Capture the cell that displays the provided text and extract its [X, Y] central coordinate. 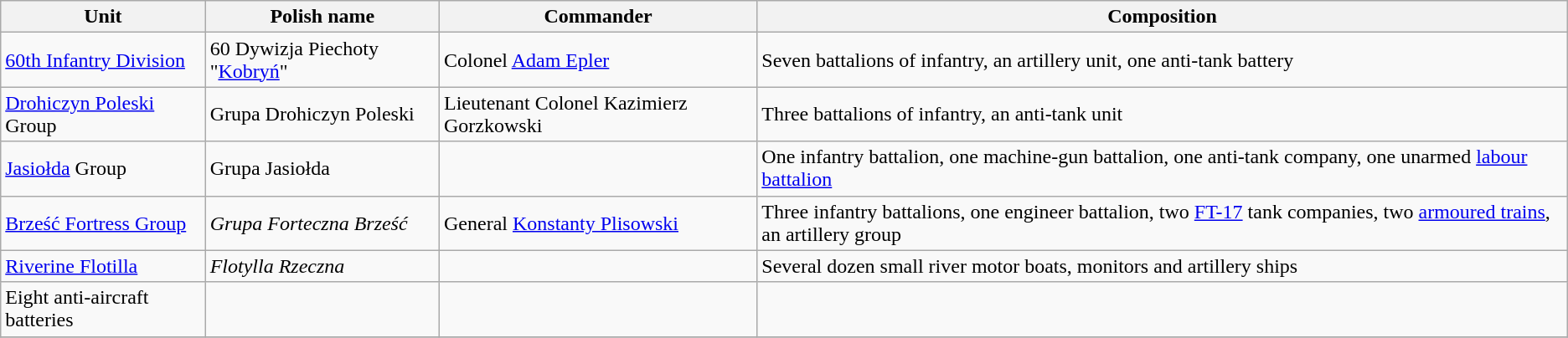
Several dozen small river motor boats, monitors and artillery ships [1163, 266]
Composition [1163, 17]
Grupa Drohiczyn Poleski [322, 114]
60 Dywizja Piechoty "Kobryń" [322, 60]
Seven battalions of infantry, an artillery unit, one anti-tank battery [1163, 60]
Grupa Forteczna Brześć [322, 223]
Drohiczyn Poleski Group [103, 114]
60th Infantry Division [103, 60]
Grupa Jasiołda [322, 169]
Eight anti-aircraft batteries [103, 310]
Colonel Adam Epler [598, 60]
Flotylla Rzeczna [322, 266]
Polish name [322, 17]
One infantry battalion, one machine-gun battalion, one anti-tank company, one unarmed labour battalion [1163, 169]
Three infantry battalions, one engineer battalion, two FT-17 tank companies, two armoured trains, an artillery group [1163, 223]
Jasiołda Group [103, 169]
General Konstanty Plisowski [598, 223]
Riverine Flotilla [103, 266]
Lieutenant Colonel Kazimierz Gorzkowski [598, 114]
Commander [598, 17]
Brześć Fortress Group [103, 223]
Unit [103, 17]
Three battalions of infantry, an anti-tank unit [1163, 114]
